For the text-containing cell, return its midpoint in (X, Y) coordinate format. 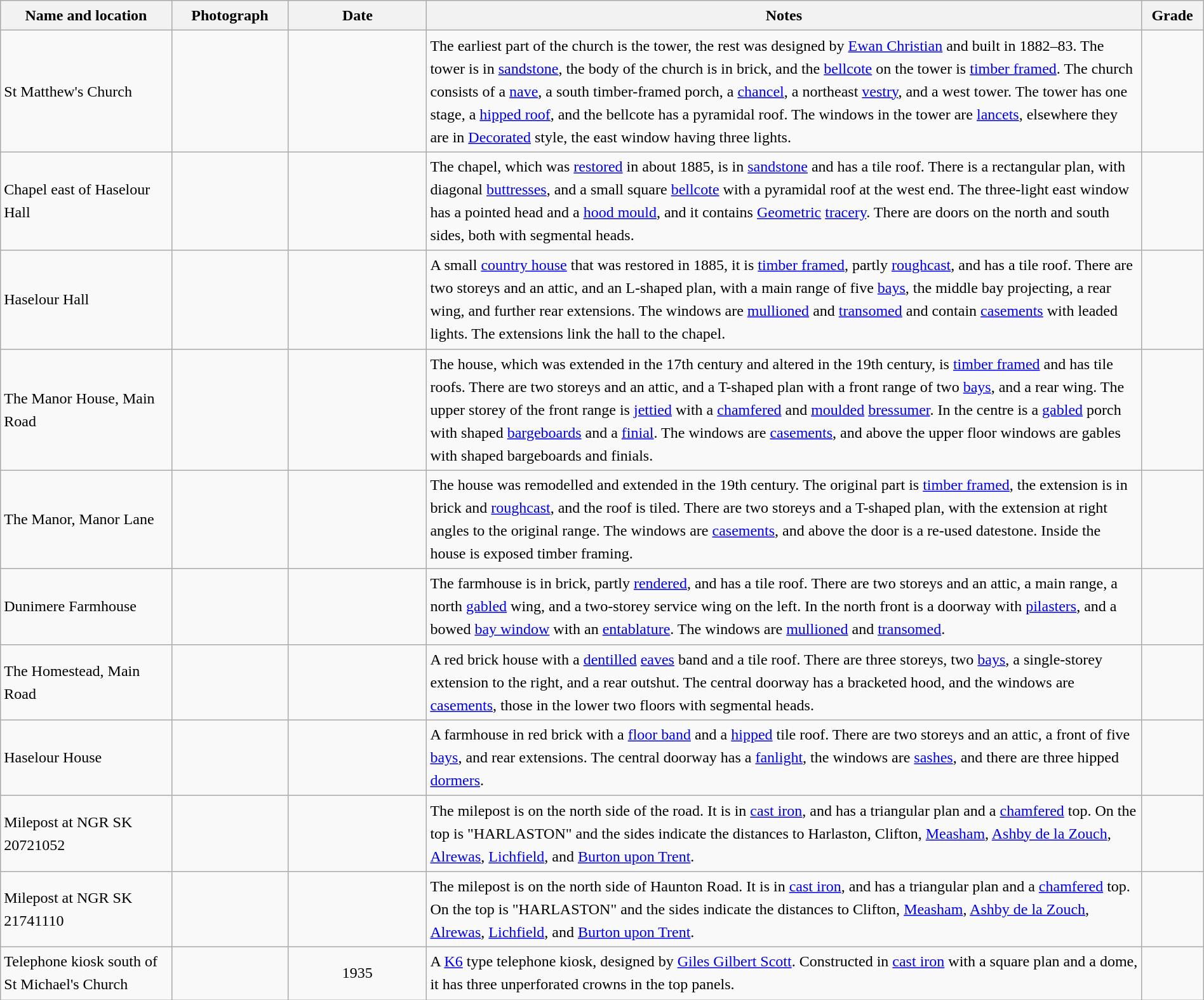
Photograph (230, 15)
St Matthew's Church (86, 91)
Dunimere Farmhouse (86, 606)
Milepost at NGR SK 20721052 (86, 834)
1935 (358, 973)
Haselour House (86, 757)
The Manor House, Main Road (86, 409)
Chapel east of Haselour Hall (86, 201)
The Manor, Manor Lane (86, 520)
Name and location (86, 15)
Haselour Hall (86, 300)
Date (358, 15)
The Homestead, Main Road (86, 682)
Milepost at NGR SK 21741110 (86, 909)
Grade (1172, 15)
Notes (784, 15)
Telephone kiosk south of St Michael's Church (86, 973)
